From the cell containing the given text, extract its center point as [x, y] coordinate. 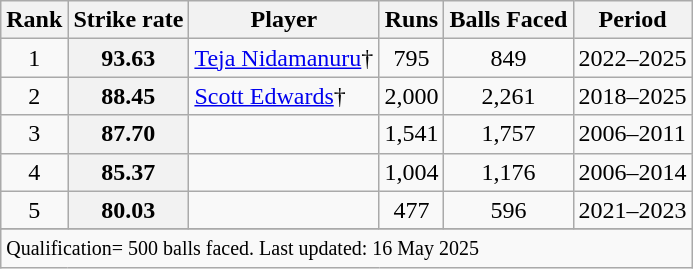
4 [34, 172]
Runs [412, 20]
2,261 [508, 96]
Teja Nidamanuru† [284, 58]
Scott Edwards† [284, 96]
5 [34, 210]
2021–2023 [632, 210]
2,000 [412, 96]
3 [34, 134]
1,757 [508, 134]
Period [632, 20]
Strike rate [128, 20]
795 [412, 58]
849 [508, 58]
Rank [34, 20]
Player [284, 20]
80.03 [128, 210]
2022–2025 [632, 58]
Qualification= 500 balls faced. Last updated: 16 May 2025 [346, 248]
1,004 [412, 172]
85.37 [128, 172]
Balls Faced [508, 20]
93.63 [128, 58]
1,541 [412, 134]
1,176 [508, 172]
87.70 [128, 134]
2006–2011 [632, 134]
596 [508, 210]
1 [34, 58]
88.45 [128, 96]
2 [34, 96]
2018–2025 [632, 96]
477 [412, 210]
2006–2014 [632, 172]
